Provide the [x, y] coordinate of the cell's center where the given text is located.  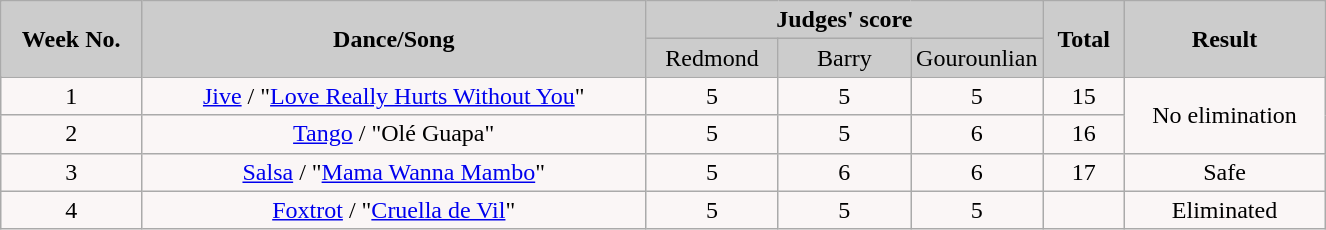
1 [72, 96]
2 [72, 134]
Safe [1225, 172]
Judges' score [844, 20]
Salsa / "Mama Wanna Mambo" [394, 172]
16 [1084, 134]
No elimination [1225, 115]
Barry [844, 58]
Gourounlian [977, 58]
3 [72, 172]
17 [1084, 172]
Foxtrot / "Cruella de Vil" [394, 210]
Result [1225, 39]
Jive / "Love Really Hurts Without You" [394, 96]
Redmond [712, 58]
Tango / "Olé Guapa" [394, 134]
4 [72, 210]
15 [1084, 96]
Dance/Song [394, 39]
Eliminated [1225, 210]
Total [1084, 39]
Week No. [72, 39]
